Determine the [X, Y] coordinate at the center of the cell enclosing the given text.  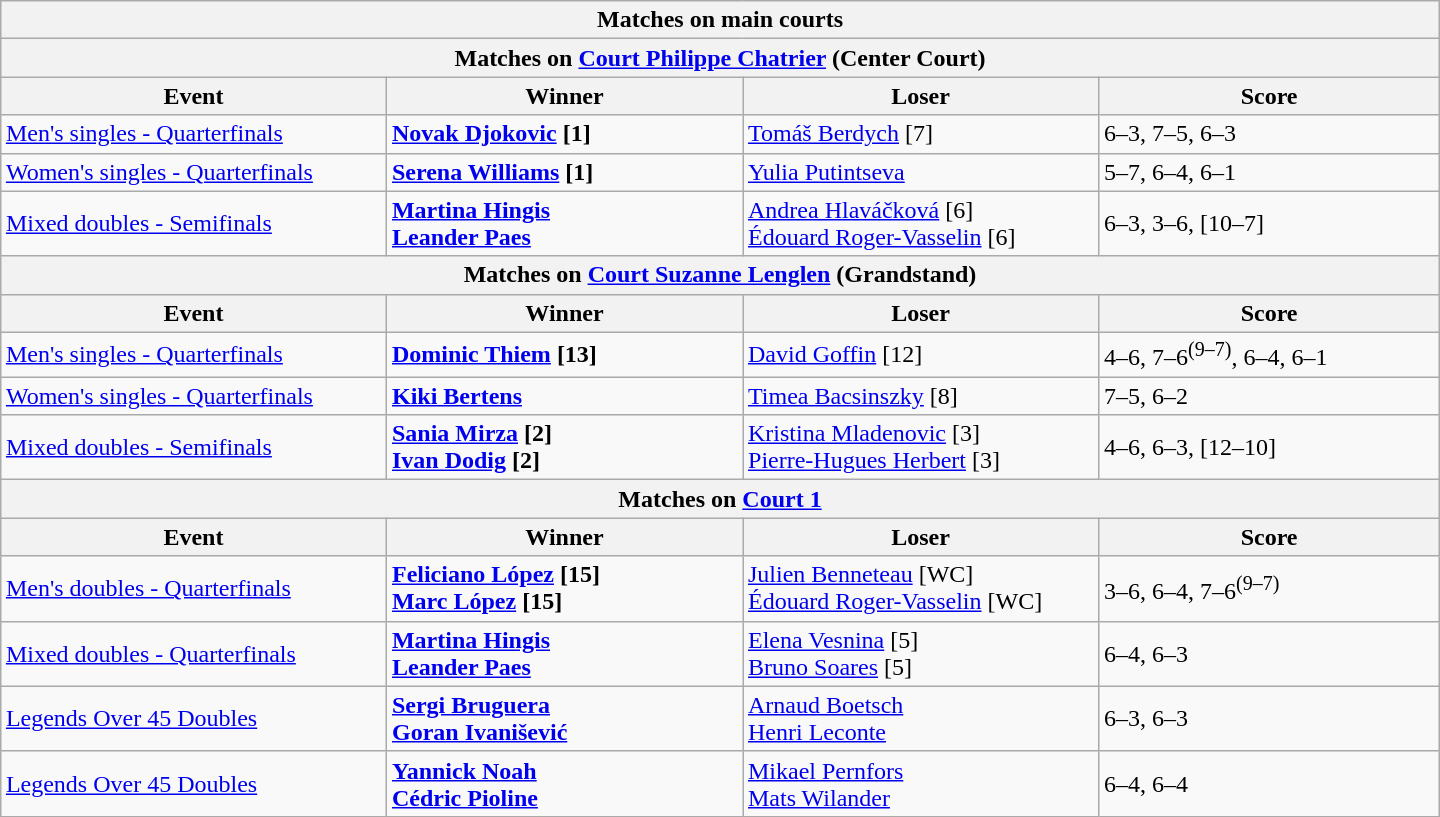
Serena Williams [1] [564, 172]
Kiki Bertens [564, 396]
7–5, 6–2 [1270, 396]
Dominic Thiem [13] [564, 354]
6–3, 6–3 [1270, 718]
6–4, 6–3 [1270, 654]
David Goffin [12] [920, 354]
4–6, 7–6(9–7), 6–4, 6–1 [1270, 354]
Arnaud Boetsch Henri Leconte [920, 718]
Matches on Court Suzanne Lenglen (Grandstand) [720, 275]
Julien Benneteau [WC] Édouard Roger-Vasselin [WC] [920, 588]
4–6, 6–3, [12–10] [1270, 448]
6–3, 3–6, [10–7] [1270, 224]
Yulia Putintseva [920, 172]
3–6, 6–4, 7–6(9–7) [1270, 588]
Yannick Noah Cédric Pioline [564, 784]
Feliciano López [15] Marc López [15] [564, 588]
Tomáš Berdych [7] [920, 134]
Sania Mirza [2] Ivan Dodig [2] [564, 448]
Kristina Mladenovic [3] Pierre-Hugues Herbert [3] [920, 448]
Sergi Bruguera Goran Ivanišević [564, 718]
Mixed doubles - Quarterfinals [193, 654]
Mikael Pernfors Mats Wilander [920, 784]
Novak Djokovic [1] [564, 134]
Matches on main courts [720, 20]
Matches on Court Philippe Chatrier (Center Court) [720, 58]
Andrea Hlaváčková [6] Édouard Roger-Vasselin [6] [920, 224]
Matches on Court 1 [720, 499]
6–4, 6–4 [1270, 784]
6–3, 7–5, 6–3 [1270, 134]
Timea Bacsinszky [8] [920, 396]
5–7, 6–4, 6–1 [1270, 172]
Elena Vesnina [5] Bruno Soares [5] [920, 654]
Men's doubles - Quarterfinals [193, 588]
